Determine the (X, Y) coordinate at the center of the cell enclosing the given text.  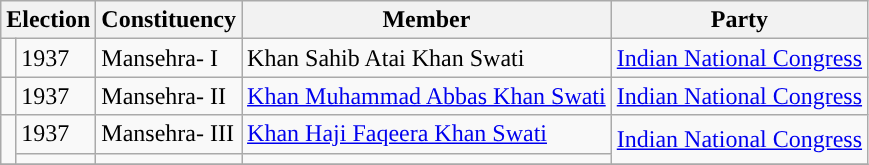
Member (427, 20)
Mansehra- II (169, 96)
Party (739, 20)
Khan Haji Faqeera Khan Swati (427, 134)
Mansehra- I (169, 58)
Election (48, 20)
Khan Sahib Atai Khan Swati (427, 58)
Constituency (169, 20)
Mansehra- III (169, 134)
Khan Muhammad Abbas Khan Swati (427, 96)
